Determine the (X, Y) coordinate at the center of the cell enclosing the given text.  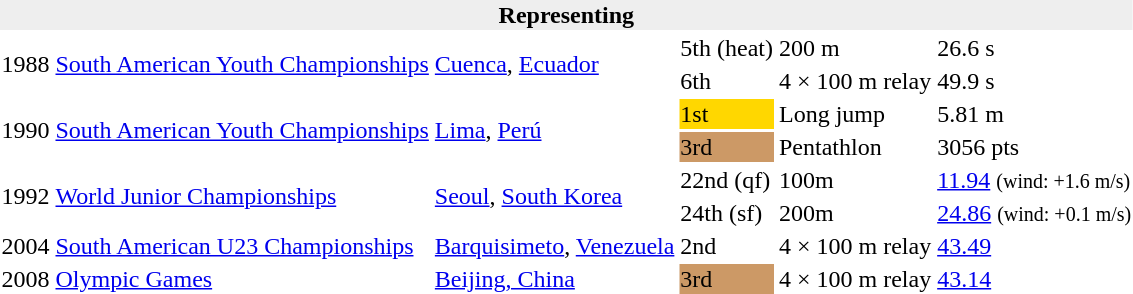
Representing (566, 15)
26.6 s (1034, 48)
1992 (26, 196)
24th (sf) (727, 213)
200m (854, 213)
2nd (727, 246)
6th (727, 81)
Beijing, China (554, 279)
Cuenca, Ecuador (554, 64)
49.9 s (1034, 81)
1990 (26, 130)
South American U23 Championships (242, 246)
5.81 m (1034, 114)
Barquisimeto, Venezuela (554, 246)
Olympic Games (242, 279)
43.14 (1034, 279)
43.49 (1034, 246)
2004 (26, 246)
1988 (26, 64)
3056 pts (1034, 147)
1st (727, 114)
World Junior Championships (242, 196)
200 m (854, 48)
24.86 (wind: +0.1 m/s) (1034, 213)
Long jump (854, 114)
11.94 (wind: +1.6 m/s) (1034, 180)
100m (854, 180)
Pentathlon (854, 147)
5th (heat) (727, 48)
22nd (qf) (727, 180)
2008 (26, 279)
Lima, Perú (554, 130)
Seoul, South Korea (554, 196)
